Capture the cell that displays the provided text and extract its [X, Y] central coordinate. 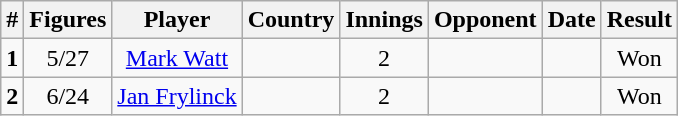
Figures [68, 20]
Innings [384, 20]
6/24 [68, 96]
Date [572, 20]
Result [639, 20]
Player [177, 20]
1 [12, 58]
Mark Watt [177, 58]
# [12, 20]
Opponent [485, 20]
Jan Frylinck [177, 96]
5/27 [68, 58]
Country [291, 20]
